Provide the [x, y] coordinate of the cell's center where the given text is located.  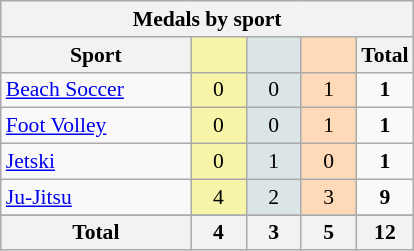
Sport [96, 55]
9 [384, 197]
5 [328, 233]
Jetski [96, 162]
Beach Soccer [96, 90]
2 [274, 197]
Medals by sport [208, 19]
Ju-Jitsu [96, 197]
12 [384, 233]
Foot Volley [96, 126]
